From the cell containing the given text, extract its center point as [X, Y] coordinate. 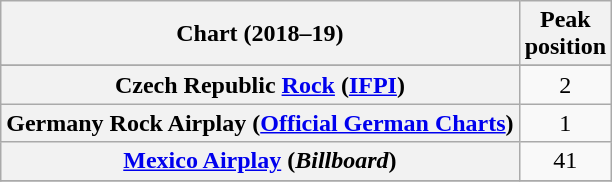
Czech Republic Rock (IFPI) [260, 85]
Peak position [565, 34]
2 [565, 85]
Germany Rock Airplay (Official German Charts) [260, 123]
Mexico Airplay (Billboard) [260, 161]
Chart (2018–19) [260, 34]
1 [565, 123]
41 [565, 161]
